Locate the cell with the specified text and output its (x, y) center coordinate. 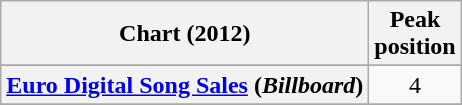
Peakposition (415, 34)
Chart (2012) (185, 34)
4 (415, 85)
Euro Digital Song Sales (Billboard) (185, 85)
